From the cell containing the given text, extract its center point as [X, Y] coordinate. 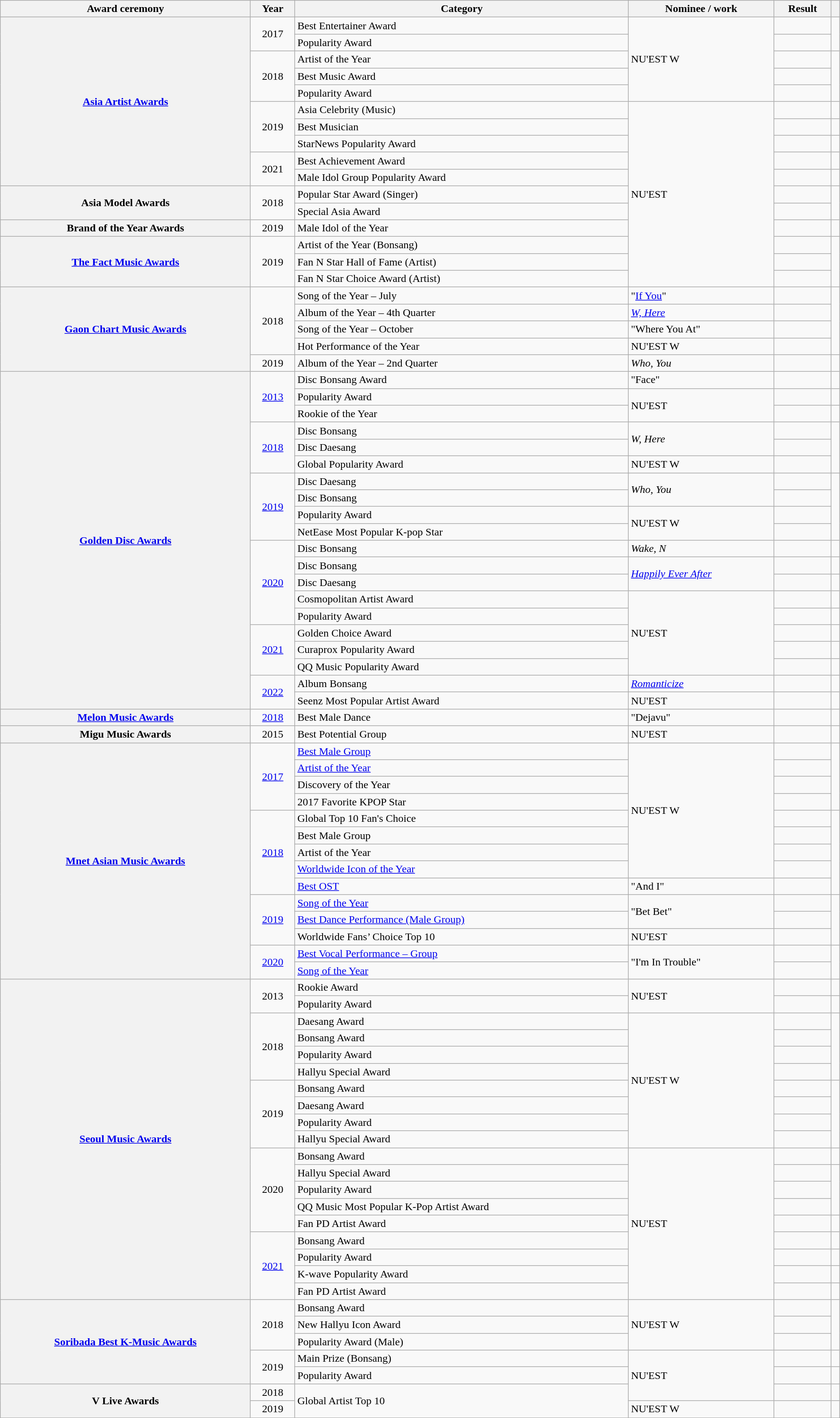
Nominee / work [701, 9]
Mnet Asian Music Awards [126, 861]
Popular Star Award (Singer) [462, 194]
"Where You At" [701, 329]
Best Entertainer Award [462, 26]
Worldwide Fans’ Choice Top 10 [462, 937]
Soribada Best K-Music Awards [126, 1342]
"Face" [701, 380]
Best Dance Performance (Male Group) [462, 920]
Happily Ever After [701, 574]
"If You" [701, 296]
Asia Model Awards [126, 203]
The Fact Music Awards [126, 262]
Best Potential Group [462, 734]
Best OST [462, 886]
Melon Music Awards [126, 717]
Best Vocal Performance – Group [462, 953]
Rookie of the Year [462, 414]
QQ Music Most Popular K-Pop Artist Award [462, 1207]
Global Popularity Award [462, 464]
Wake, N [701, 549]
Best Male Dance [462, 717]
Asia Celebrity (Music) [462, 110]
"I'm In Trouble" [701, 962]
Artist of the Year (Bonsang) [462, 245]
Golden Choice Award [462, 633]
Gaon Chart Music Awards [126, 329]
Seenz Most Popular Artist Award [462, 700]
Hot Performance of the Year [462, 346]
Male Idol Group Popularity Award [462, 177]
Seoul Music Awards [126, 1139]
Song of the Year – July [462, 296]
StarNews Popularity Award [462, 144]
Fan N Star Hall of Fame (Artist) [462, 262]
Album of the Year – 2nd Quarter [462, 363]
"Dejavu" [701, 717]
Global Top 10 Fan's Choice [462, 819]
Category [462, 9]
K-wave Popularity Award [462, 1274]
Disc Bonsang Award [462, 380]
"And I" [701, 886]
Cosmopolitan Artist Award [462, 599]
Album Bonsang [462, 684]
Golden Disc Awards [126, 540]
NetEase Most Popular K-pop Star [462, 532]
New Hallyu Icon Award [462, 1325]
Rookie Award [462, 987]
Fan N Star Choice Award (Artist) [462, 279]
Album of the Year – 4th Quarter [462, 313]
Main Prize (Bonsang) [462, 1359]
Romanticize [701, 684]
Best Musician [462, 127]
Award ceremony [126, 9]
Migu Music Awards [126, 734]
Male Idol of the Year [462, 228]
Asia Artist Awards [126, 102]
Song of the Year – October [462, 329]
Worldwide Icon of the Year [462, 869]
Global Artist Top 10 [462, 1401]
Discovery of the Year [462, 785]
Curaprox Popularity Award [462, 650]
Best Music Award [462, 76]
Year [272, 9]
QQ Music Popularity Award [462, 667]
Brand of the Year Awards [126, 228]
Popularity Award (Male) [462, 1342]
Special Asia Award [462, 211]
Result [803, 9]
2015 [272, 734]
Best Achievement Award [462, 160]
"Bet Bet" [701, 911]
V Live Awards [126, 1401]
2017 Favorite KPOP Star [462, 802]
2022 [272, 692]
